Return the (X, Y) coordinate for the center point of the cell that contains the specified text.  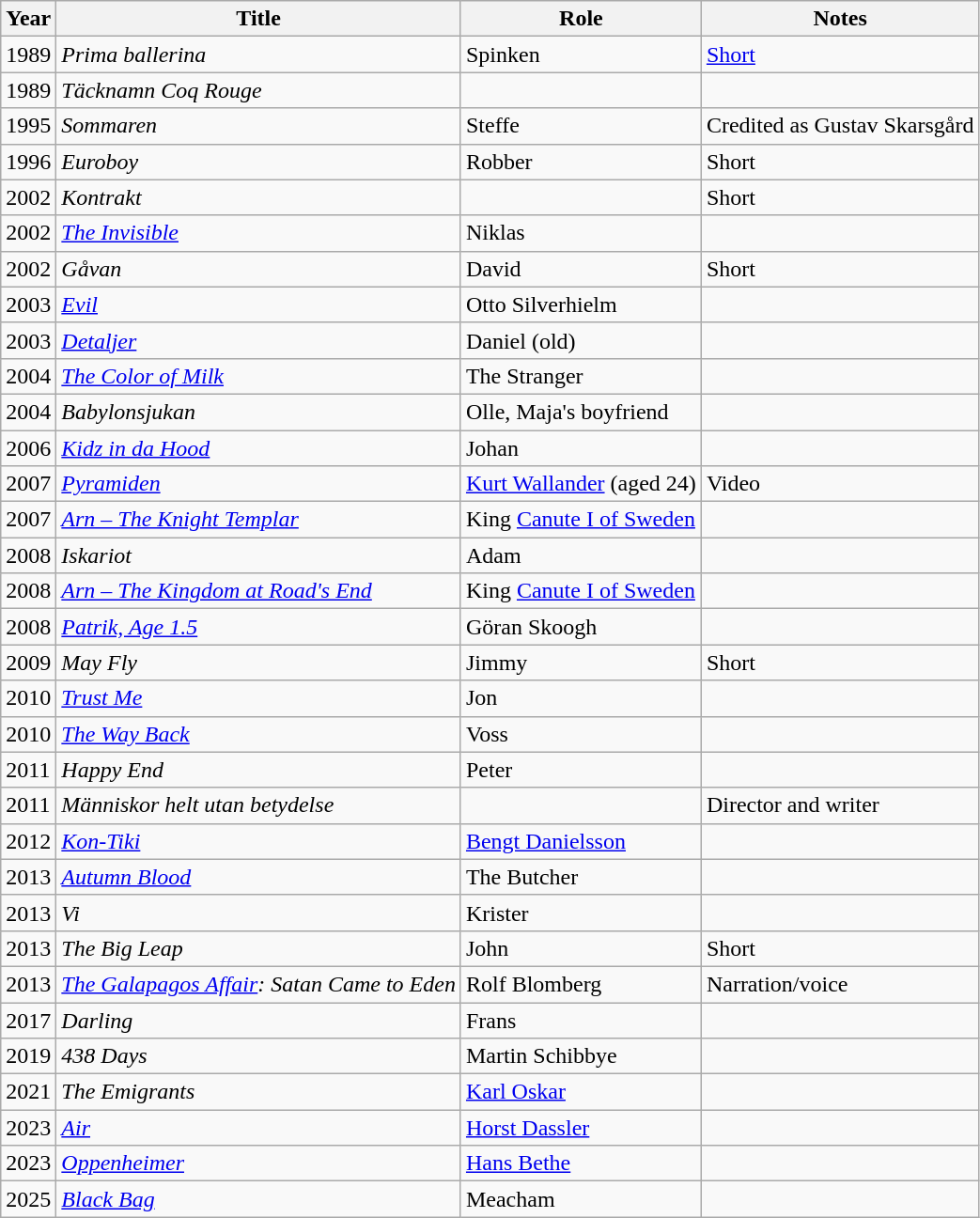
Steffe (581, 126)
The Butcher (581, 877)
Meacham (581, 1199)
Video (840, 484)
Horst Dassler (581, 1128)
2012 (28, 841)
Gåvan (259, 269)
John (581, 948)
2019 (28, 1056)
May Fly (259, 663)
Krister (581, 913)
Credited as Gustav Skarsgård (840, 126)
Vi (259, 913)
Täcknamn Coq Rouge (259, 90)
The Galapagos Affair: Satan Came to Eden (259, 984)
David (581, 269)
Otto Silverhielm (581, 304)
2021 (28, 1092)
438 Days (259, 1056)
Bengt Danielsson (581, 841)
Göran Skoogh (581, 627)
Detaljer (259, 340)
2017 (28, 1020)
Peter (581, 770)
Kurt Wallander (aged 24) (581, 484)
Darling (259, 1020)
Människor helt utan betydelse (259, 805)
Year (28, 19)
2009 (28, 663)
Title (259, 19)
Robber (581, 162)
Euroboy (259, 162)
Jon (581, 698)
Role (581, 19)
1996 (28, 162)
Adam (581, 555)
Jimmy (581, 663)
Karl Oskar (581, 1092)
Voss (581, 734)
1995 (28, 126)
Air (259, 1128)
Niklas (581, 233)
Kon-Tiki (259, 841)
The Big Leap (259, 948)
Olle, Maja's boyfriend (581, 412)
Iskariot (259, 555)
Patrik, Age 1.5 (259, 627)
Prima ballerina (259, 55)
Babylonsjukan (259, 412)
The Color of Milk (259, 376)
2006 (28, 448)
Arn – The Kingdom at Road's End (259, 591)
The Emigrants (259, 1092)
Spinken (581, 55)
Frans (581, 1020)
Autumn Blood (259, 877)
Sommaren (259, 126)
Pyramiden (259, 484)
Johan (581, 448)
The Way Back (259, 734)
Happy End (259, 770)
2025 (28, 1199)
Black Bag (259, 1199)
Hans Bethe (581, 1163)
Kidz in da Hood (259, 448)
Martin Schibbye (581, 1056)
Narration/voice (840, 984)
Evil (259, 304)
Kontrakt (259, 197)
The Stranger (581, 376)
Rolf Blomberg (581, 984)
Oppenheimer (259, 1163)
Director and writer (840, 805)
Notes (840, 19)
Daniel (old) (581, 340)
Arn – The Knight Templar (259, 520)
Trust Me (259, 698)
The Invisible (259, 233)
